Return [x, y] of the center of cell containing provided text 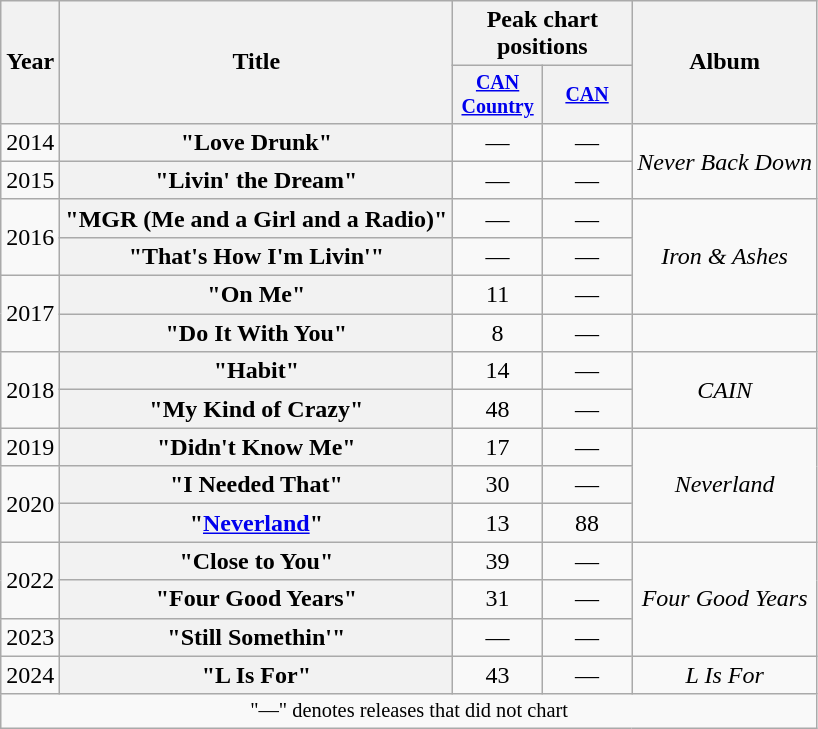
2019 [30, 447]
Never Back Down [725, 161]
"Four Good Years" [256, 599]
14 [498, 371]
17 [498, 447]
L Is For [725, 675]
CAN Country [498, 94]
"Love Drunk" [256, 142]
Neverland [725, 485]
13 [498, 523]
"Habit" [256, 371]
Title [256, 62]
8 [498, 333]
"That's How I'm Livin'" [256, 256]
"On Me" [256, 295]
2014 [30, 142]
CAIN [725, 390]
43 [498, 675]
"MGR (Me and a Girl and a Radio)" [256, 218]
30 [498, 485]
"Still Somethin'" [256, 637]
48 [498, 409]
Iron & Ashes [725, 256]
2016 [30, 237]
"My Kind of Crazy" [256, 409]
"—" denotes releases that did not chart [410, 711]
11 [498, 295]
CAN [586, 94]
Four Good Years [725, 599]
"L Is For" [256, 675]
2020 [30, 504]
Album [725, 62]
31 [498, 599]
2023 [30, 637]
Year [30, 62]
"Didn't Know Me" [256, 447]
"Livin' the Dream" [256, 180]
39 [498, 561]
2018 [30, 390]
2022 [30, 580]
2024 [30, 675]
2017 [30, 314]
"Do It With You" [256, 333]
"I Needed That" [256, 485]
"Close to You" [256, 561]
88 [586, 523]
Peak chart positions [542, 34]
2015 [30, 180]
"Neverland" [256, 523]
